Output the (X, Y) coordinate of the center of the cell containing the given text.  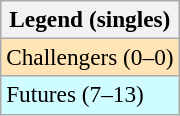
Legend (singles) (90, 19)
Challengers (0–0) (90, 57)
Futures (7–13) (90, 95)
